Identify which cell holds the provided text, then report its [x, y] central coordinate. 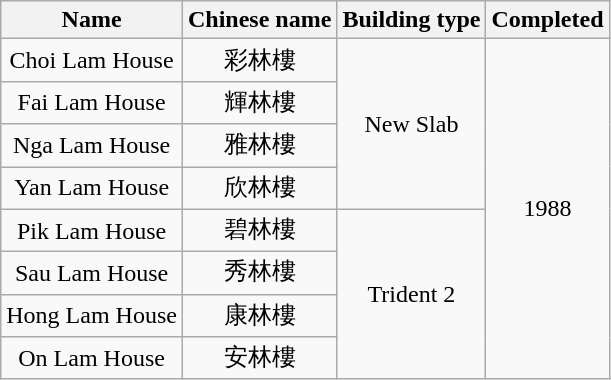
碧林樓 [259, 230]
Completed [548, 20]
彩林樓 [259, 60]
Fai Lam House [92, 102]
Pik Lam House [92, 230]
安林樓 [259, 358]
Chinese name [259, 20]
康林樓 [259, 316]
1988 [548, 209]
秀林樓 [259, 274]
New Slab [412, 124]
輝林樓 [259, 102]
欣林樓 [259, 188]
Yan Lam House [92, 188]
Building type [412, 20]
Hong Lam House [92, 316]
Name [92, 20]
On Lam House [92, 358]
Nga Lam House [92, 146]
Choi Lam House [92, 60]
Trident 2 [412, 294]
Sau Lam House [92, 274]
雅林樓 [259, 146]
